Capture the cell that displays the provided text and extract its [x, y] central coordinate. 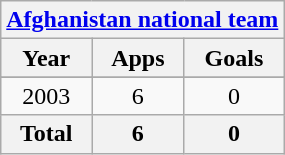
Year [46, 58]
Apps [138, 58]
2003 [46, 96]
Total [46, 134]
Afghanistan national team [142, 20]
Goals [234, 58]
